Search for the cell housing the specified text and yield its (X, Y) center coordinate. 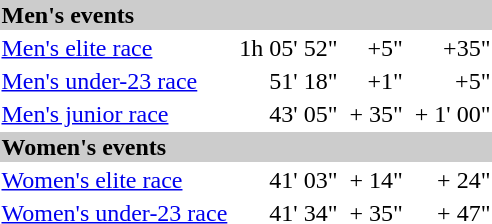
41' 03" (288, 180)
+35" (452, 48)
+ 24" (452, 180)
+ 35" (376, 114)
1h 05' 52" (288, 48)
+1" (376, 81)
Men's events (246, 15)
Women's events (246, 147)
51' 18" (288, 81)
Men's junior race (114, 114)
+ 14" (376, 180)
Women's elite race (114, 180)
Men's elite race (114, 48)
43' 05" (288, 114)
+ 1' 00" (452, 114)
Men's under-23 race (114, 81)
